Capture the cell that displays the provided text and extract its [X, Y] central coordinate. 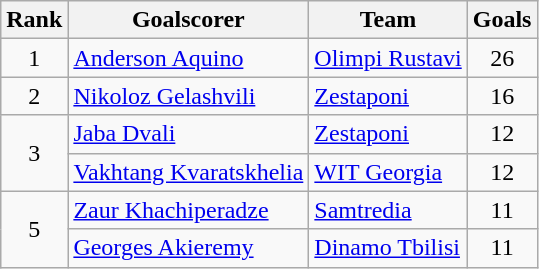
1 [34, 58]
Rank [34, 20]
3 [34, 153]
16 [502, 96]
Anderson Aquino [188, 58]
Zaur Khachiperadze [188, 210]
Dinamo Tbilisi [388, 248]
Jaba Dvali [188, 134]
Nikoloz Gelashvili [188, 96]
Olimpi Rustavi [388, 58]
Samtredia [388, 210]
2 [34, 96]
WIT Georgia [388, 172]
Goals [502, 20]
Vakhtang Kvaratskhelia [188, 172]
Team [388, 20]
Georges Akieremy [188, 248]
Goalscorer [188, 20]
26 [502, 58]
5 [34, 229]
